Pinpoint the cell where the given text exists, returning its [X, Y] midpoint coordinate. 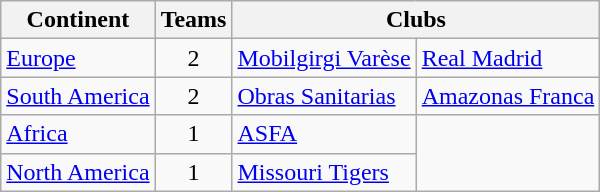
Mobilgirgi Varèse [324, 58]
ASFA [324, 134]
Europe [78, 58]
Real Madrid [508, 58]
Continent [78, 20]
Missouri Tigers [324, 172]
South America [78, 96]
Teams [194, 20]
North America [78, 172]
Africa [78, 134]
Amazonas Franca [508, 96]
Obras Sanitarias [324, 96]
Clubs [416, 20]
